Find where the given text appears and provide that cell's center as [X, Y] coordinate. 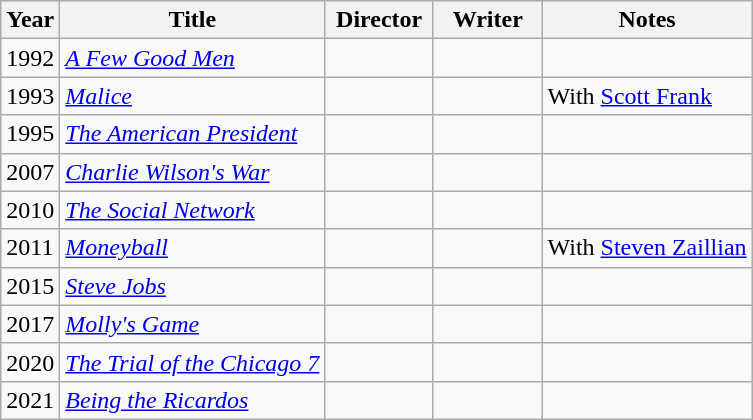
A Few Good Men [192, 58]
2020 [30, 362]
With Steven Zaillian [647, 248]
2017 [30, 324]
Notes [647, 20]
With Scott Frank [647, 96]
Steve Jobs [192, 286]
Charlie Wilson's War [192, 172]
2011 [30, 248]
2015 [30, 286]
Being the Ricardos [192, 400]
The Social Network [192, 210]
Title [192, 20]
2021 [30, 400]
Writer [488, 20]
1995 [30, 134]
2007 [30, 172]
1993 [30, 96]
The American President [192, 134]
Molly's Game [192, 324]
The Trial of the Chicago 7 [192, 362]
2010 [30, 210]
Director [380, 20]
1992 [30, 58]
Moneyball [192, 248]
Malice [192, 96]
Year [30, 20]
